Provide the (x, y) coordinate of the cell's center where the given text is located.  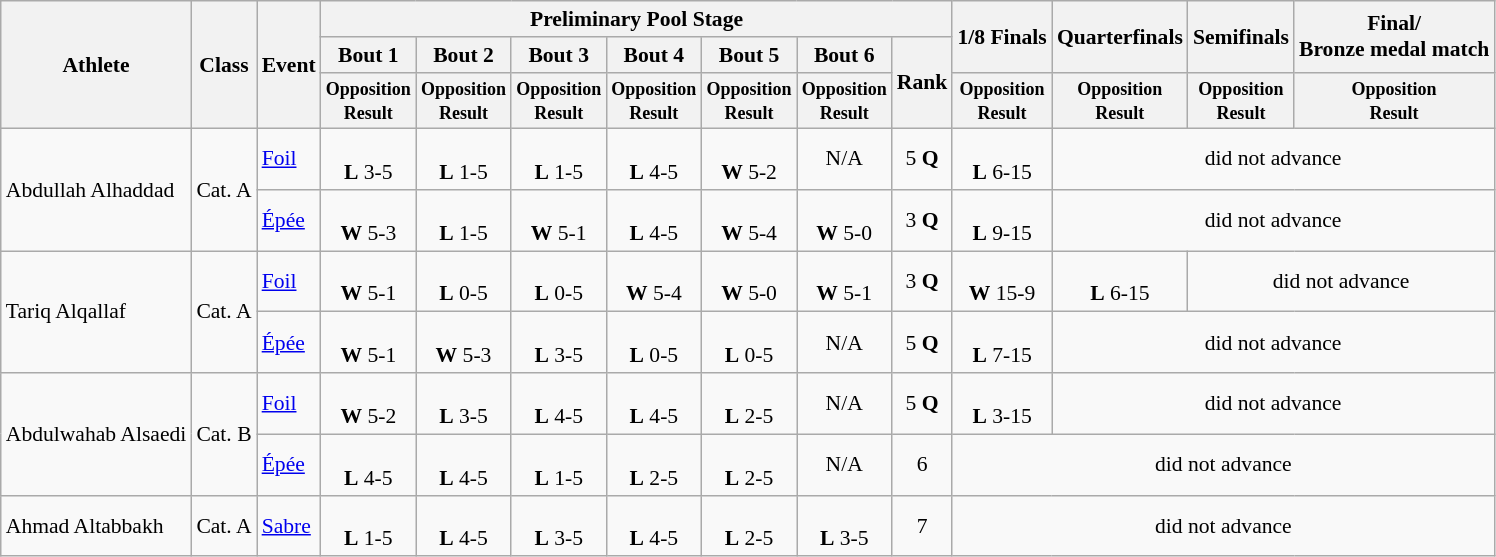
7 (922, 526)
Abdulwahab Alsaedi (96, 434)
Final/Bronze medal match (1394, 36)
Rank (922, 83)
Bout 5 (748, 55)
Semifinals (1241, 36)
1/8 Finals (1002, 36)
L 3-15 (1002, 404)
Cat. B (224, 434)
Bout 6 (844, 55)
Bout 1 (368, 55)
Bout 2 (464, 55)
Event (289, 65)
Ahmad Altabbakh (96, 526)
W 15-9 (1002, 282)
Athlete (96, 65)
Abdullah Alhaddad (96, 190)
Class (224, 65)
Tariq Alqallaf (96, 312)
Quarterfinals (1120, 36)
L 9-15 (1002, 220)
6 (922, 464)
Preliminary Pool Stage (637, 19)
Sabre (289, 526)
Bout 4 (654, 55)
Bout 3 (558, 55)
L 7-15 (1002, 342)
